From the cell containing the given text, extract its center point as [X, Y] coordinate. 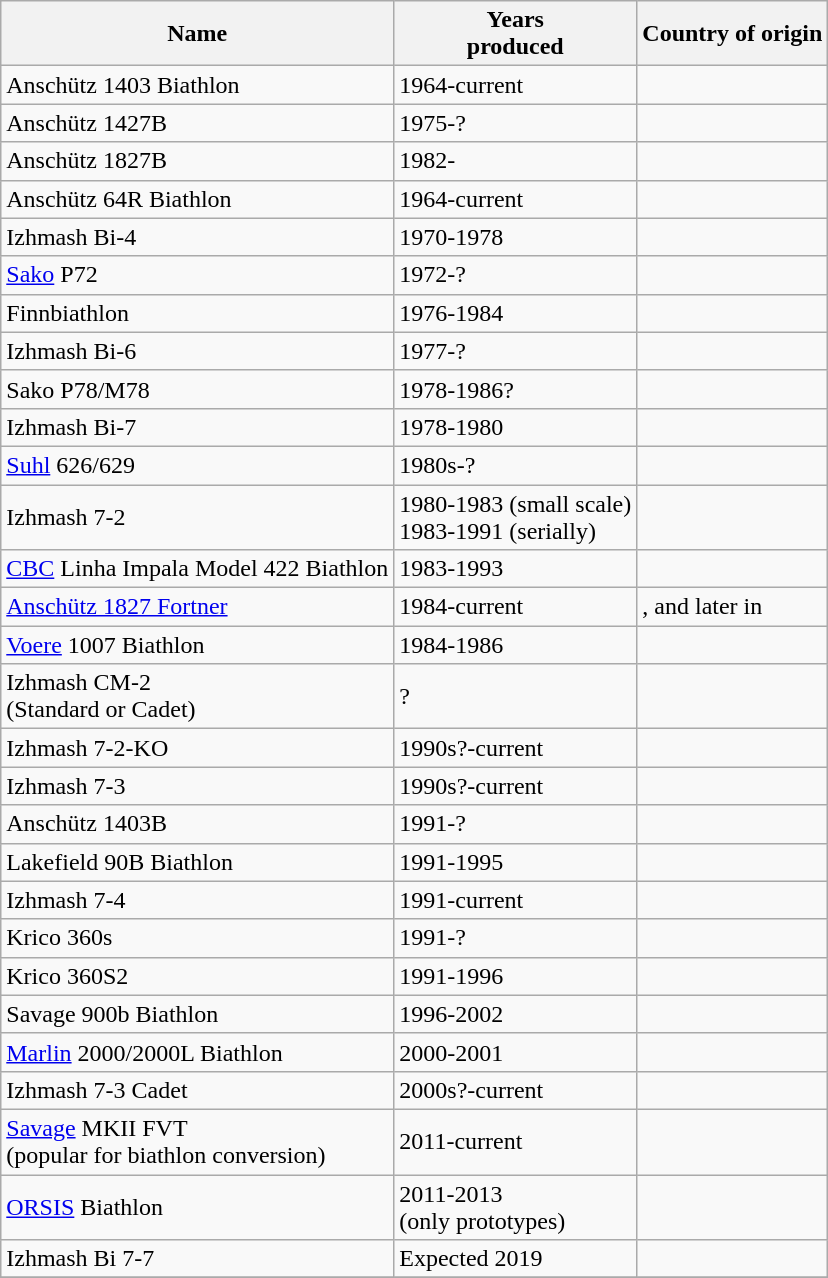
ORSIS Biathlon [198, 1206]
1996-2002 [516, 1014]
Krico 360S2 [198, 976]
Savage 900b Biathlon [198, 1014]
2000-2001 [516, 1052]
Name [198, 34]
1970-1978 [516, 237]
1975-? [516, 123]
1991-1995 [516, 862]
1982- [516, 161]
? [516, 696]
1984-1986 [516, 645]
Anschütz 1403B [198, 824]
Sako P78/M78 [198, 389]
Izhmash 7-2-KO [198, 748]
Marlin 2000/2000L Biathlon [198, 1052]
CBC Linha Impala Model 422 Biathlon [198, 569]
2000s?-current [516, 1090]
1976-1984 [516, 313]
1978-1980 [516, 427]
1977-? [516, 351]
Izhmash Bi 7-7 [198, 1259]
Sako P72 [198, 275]
1991-1996 [516, 976]
Anschütz 1827 Fortner [198, 607]
Izhmash CM-2 (Standard or Cadet) [198, 696]
1978-1986? [516, 389]
Savage MKII FVT (popular for biathlon conversion) [198, 1142]
1980-1983 (small scale) 1983-1991 (serially) [516, 516]
Izhmash 7-3 [198, 786]
Expected 2019 [516, 1259]
1984-current [516, 607]
1991-current [516, 900]
Suhl 626/629 [198, 465]
1972-? [516, 275]
Anschütz 1427B [198, 123]
2011-2013 (only prototypes) [516, 1206]
1980s-? [516, 465]
Anschütz 64R Biathlon [198, 199]
Country of origin [732, 34]
Anschütz 1403 Biathlon [198, 85]
2011-current [516, 1142]
1983-1993 [516, 569]
Izhmash 7-4 [198, 900]
Finnbiathlon [198, 313]
Izhmash 7-3 Cadet [198, 1090]
Izhmash Bi-6 [198, 351]
Izhmash Bi-4 [198, 237]
, and later in [732, 607]
Lakefield 90B Biathlon [198, 862]
Krico 360s [198, 938]
Izhmash Bi-7 [198, 427]
Voere 1007 Biathlon [198, 645]
Anschütz 1827B [198, 161]
Izhmash 7-2 [198, 516]
Years produced [516, 34]
